Output the (X, Y) coordinate of the center of the cell containing the given text.  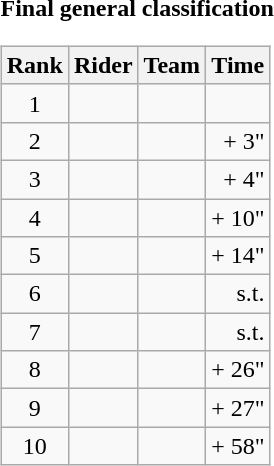
+ 27" (238, 408)
1 (34, 103)
5 (34, 256)
9 (34, 408)
2 (34, 141)
3 (34, 179)
+ 58" (238, 446)
+ 4" (238, 179)
+ 26" (238, 370)
Time (238, 65)
Rank (34, 65)
6 (34, 294)
8 (34, 370)
10 (34, 446)
+ 3" (238, 141)
+ 10" (238, 217)
+ 14" (238, 256)
Rider (103, 65)
4 (34, 217)
Team (172, 65)
7 (34, 332)
